From the cell containing the given text, extract its center point as (X, Y) coordinate. 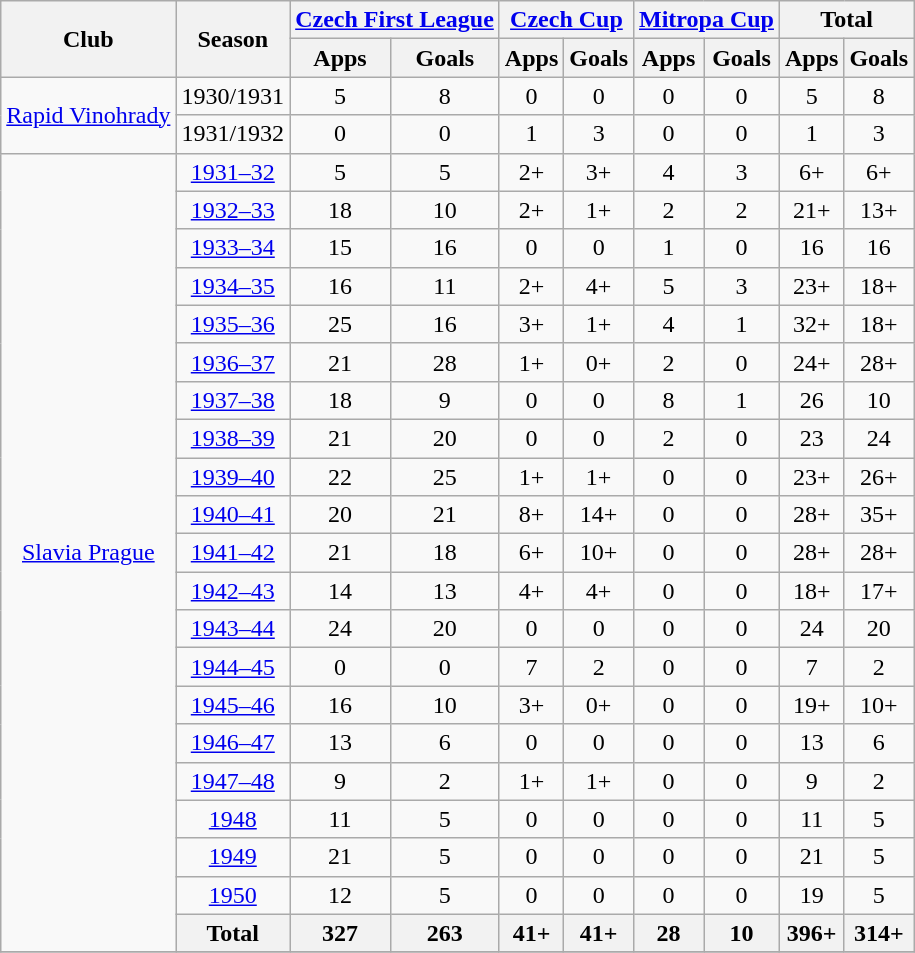
Slavia Prague (88, 552)
1933–34 (233, 248)
1935–36 (233, 324)
1941–42 (233, 553)
19+ (811, 705)
1949 (233, 857)
19 (811, 895)
26+ (879, 477)
1938–39 (233, 438)
1943–44 (233, 629)
Club (88, 39)
1932–33 (233, 210)
1937–38 (233, 400)
1942–43 (233, 591)
32+ (811, 324)
1931/1932 (233, 134)
1936–37 (233, 362)
396+ (811, 933)
17+ (879, 591)
14+ (599, 515)
24+ (811, 362)
26 (811, 400)
Czech First League (395, 20)
1931–32 (233, 172)
22 (340, 477)
15 (340, 248)
1946–47 (233, 743)
12 (340, 895)
1930/1931 (233, 96)
21+ (811, 210)
1934–35 (233, 286)
1950 (233, 895)
14 (340, 591)
Season (233, 39)
263 (444, 933)
314+ (879, 933)
1944–45 (233, 667)
1939–40 (233, 477)
8+ (531, 515)
1945–46 (233, 705)
1948 (233, 819)
35+ (879, 515)
Czech Cup (566, 20)
Mitropa Cup (707, 20)
23 (811, 438)
Rapid Vinohrady (88, 115)
327 (340, 933)
1947–48 (233, 781)
1940–41 (233, 515)
13+ (879, 210)
